Return the [x, y] coordinate for the center point of the cell that contains the specified text.  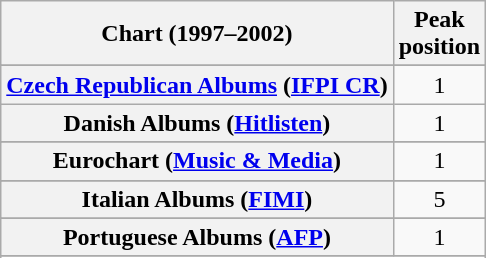
Czech Republican Albums (IFPI CR) [197, 85]
Peakposition [439, 34]
Danish Albums (Hitlisten) [197, 123]
Portuguese Albums (AFP) [197, 237]
Chart (1997–2002) [197, 34]
5 [439, 199]
Italian Albums (FIMI) [197, 199]
Eurochart (Music & Media) [197, 161]
